Locate the cell with the specified text and output its (X, Y) center coordinate. 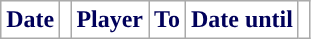
Player (110, 20)
To (168, 20)
Date (30, 20)
Date until (242, 20)
